Capture the cell that displays the provided text and extract its (X, Y) central coordinate. 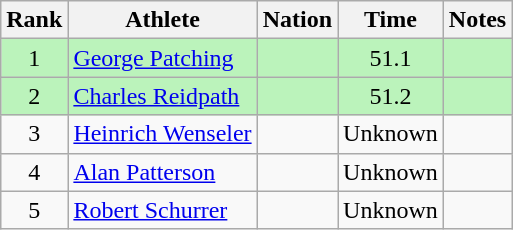
1 (34, 58)
Nation (297, 20)
George Patching (162, 58)
Time (391, 20)
Athlete (162, 20)
4 (34, 172)
5 (34, 210)
Rank (34, 20)
Charles Reidpath (162, 96)
Heinrich Wenseler (162, 134)
2 (34, 96)
3 (34, 134)
Notes (477, 20)
51.1 (391, 58)
Alan Patterson (162, 172)
51.2 (391, 96)
Robert Schurrer (162, 210)
